Find where the given text appears and provide that cell's center as [x, y] coordinate. 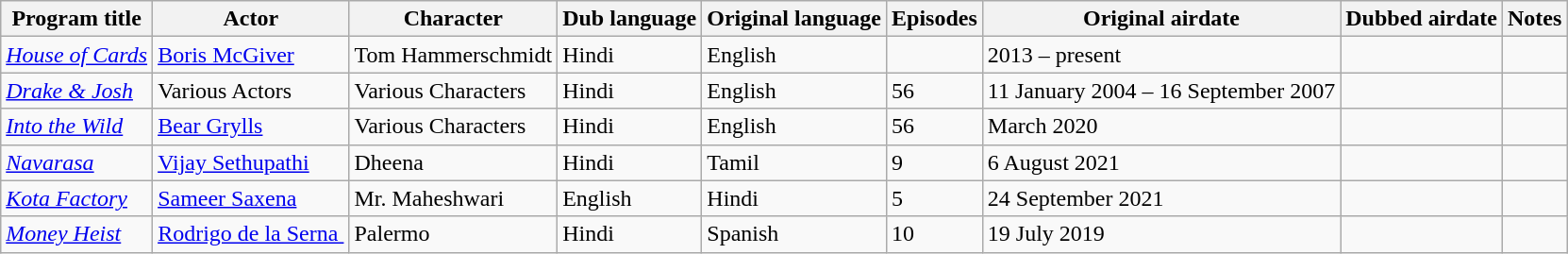
Bear Grylls [251, 127]
Spanish [794, 234]
Drake & Josh [77, 91]
Notes [1534, 19]
Tom Hammerschmidt [453, 55]
Dub language [630, 19]
Kota Factory [77, 198]
Episodes [935, 19]
March 2020 [1160, 127]
Rodrigo de la Serna [251, 234]
Boris McGiver [251, 55]
Sameer Saxena [251, 198]
11 January 2004 – 16 September 2007 [1160, 91]
Into the Wild [77, 127]
Character [453, 19]
19 July 2019 [1160, 234]
Mr. Maheshwari [453, 198]
5 [935, 198]
Palermo [453, 234]
10 [935, 234]
Various Actors [251, 91]
Actor [251, 19]
Original airdate [1160, 19]
24 September 2021 [1160, 198]
Navarasa [77, 162]
Dheena [453, 162]
Program title [77, 19]
Tamil [794, 162]
2013 – present [1160, 55]
Vijay Sethupathi [251, 162]
House of Cards [77, 55]
9 [935, 162]
Money Heist [77, 234]
Original language [794, 19]
6 August 2021 [1160, 162]
Dubbed airdate [1422, 19]
